Scan for the cell matching the given text and deliver its (x, y) coordinate at center. 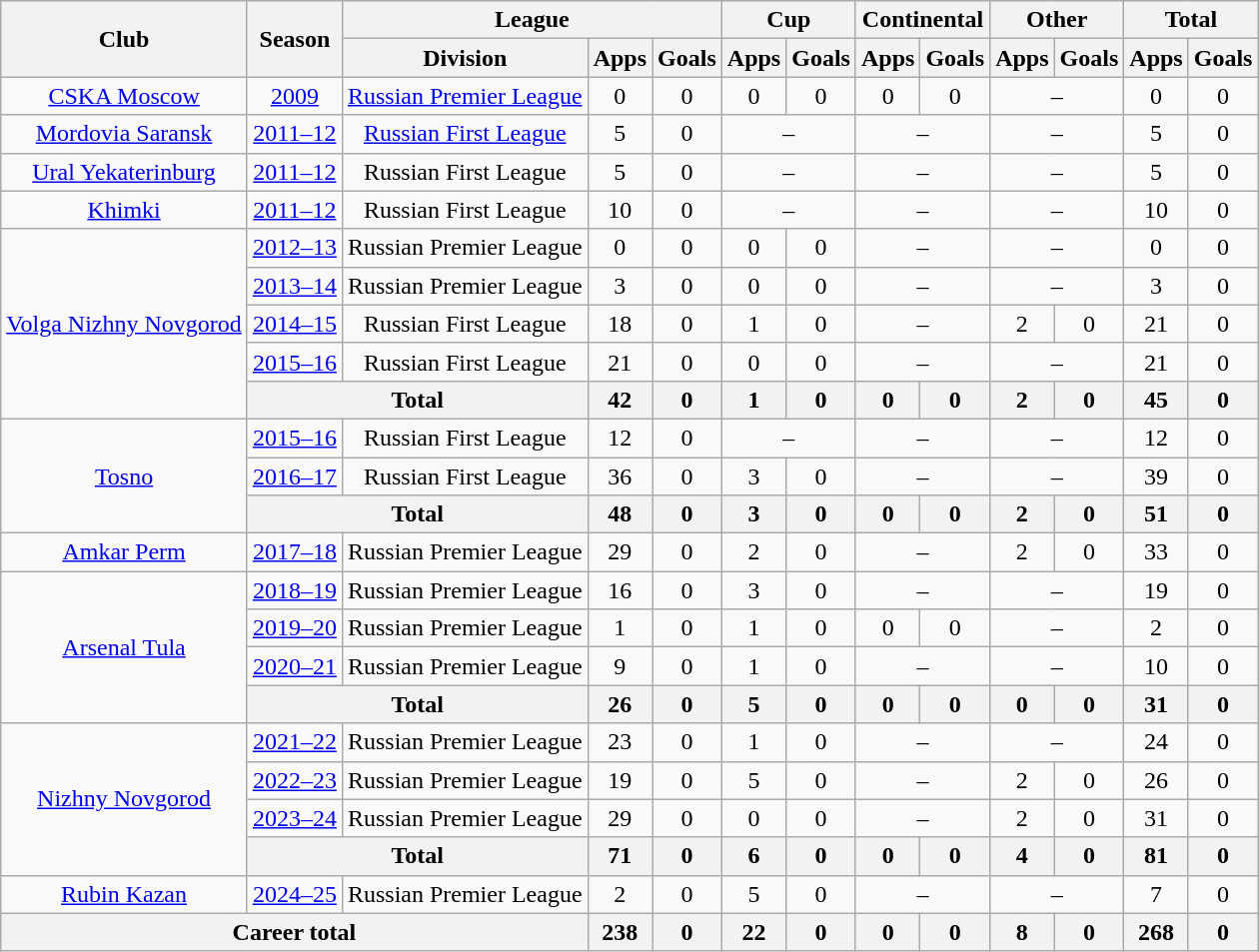
6 (753, 856)
42 (620, 400)
7 (1156, 894)
81 (1156, 856)
Division (465, 58)
2014–15 (294, 324)
22 (753, 932)
2024–25 (294, 894)
4 (1022, 856)
2013–14 (294, 286)
2018–19 (294, 590)
2019–20 (294, 628)
Ural Yekaterinburg (124, 172)
2009 (294, 96)
24 (1156, 742)
71 (620, 856)
2023–24 (294, 818)
51 (1156, 514)
Cup (788, 20)
238 (620, 932)
Nizhny Novgorod (124, 799)
Career total (294, 932)
45 (1156, 400)
2012–13 (294, 248)
48 (620, 514)
8 (1022, 932)
Other (1057, 20)
268 (1156, 932)
33 (1156, 552)
2021–22 (294, 742)
Khimki (124, 210)
Season (294, 39)
36 (620, 476)
Mordovia Saransk (124, 134)
Arsenal Tula (124, 647)
CSKA Moscow (124, 96)
2020–21 (294, 666)
Tosno (124, 476)
18 (620, 324)
Rubin Kazan (124, 894)
Amkar Perm (124, 552)
Club (124, 39)
League (532, 20)
2016–17 (294, 476)
16 (620, 590)
2022–23 (294, 780)
39 (1156, 476)
23 (620, 742)
Continental (922, 20)
9 (620, 666)
2017–18 (294, 552)
Volga Nizhny Novgorod (124, 324)
